Output the [x, y] coordinate of the center of the cell containing the given text.  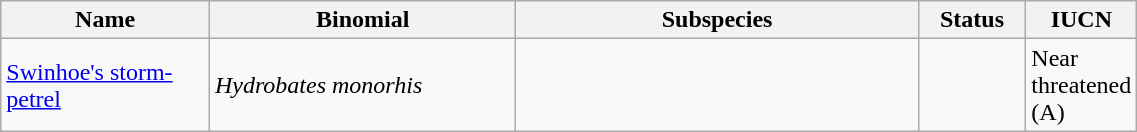
Swinhoe's storm-petrel [106, 85]
Status [972, 20]
Subspecies [717, 20]
Binomial [362, 20]
Name [106, 20]
IUCN [1082, 20]
Near threatened(A) [1082, 85]
Hydrobates monorhis [362, 85]
